Return [X, Y] of the center of cell containing provided text 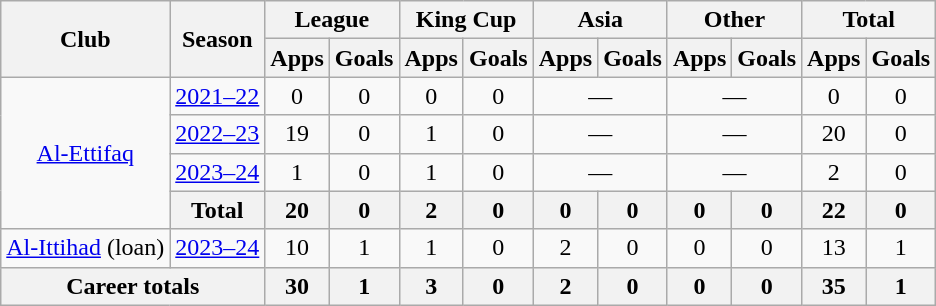
Al-Ettifaq [86, 153]
League [332, 20]
King Cup [466, 20]
2021–22 [218, 96]
Al-Ittihad (loan) [86, 248]
30 [297, 286]
22 [834, 210]
Season [218, 39]
Career totals [133, 286]
2022–23 [218, 134]
Other [734, 20]
Club [86, 39]
13 [834, 248]
10 [297, 248]
19 [297, 134]
35 [834, 286]
Asia [600, 20]
3 [431, 286]
